Pinpoint the cell where the given text exists, returning its [X, Y] midpoint coordinate. 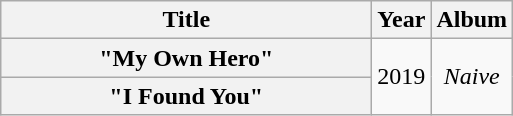
Naive [472, 77]
"I Found You" [186, 96]
Year [402, 20]
Album [472, 20]
"My Own Hero" [186, 58]
Title [186, 20]
2019 [402, 77]
